Scan for the cell matching the given text and deliver its [X, Y] coordinate at center. 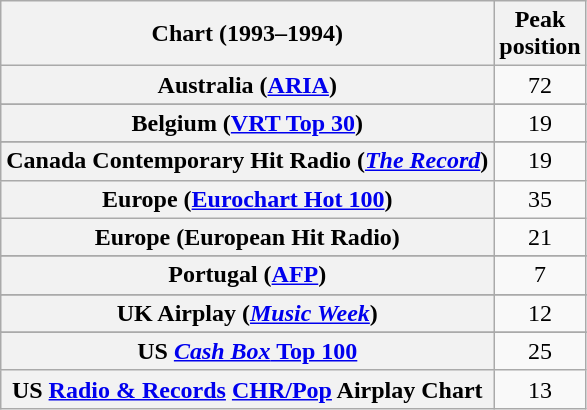
13 [540, 389]
Canada Contemporary Hit Radio (The Record) [248, 161]
72 [540, 85]
21 [540, 237]
Europe (Eurochart Hot 100) [248, 199]
US Radio & Records CHR/Pop Airplay Chart [248, 389]
12 [540, 313]
35 [540, 199]
Portugal (AFP) [248, 275]
Australia (ARIA) [248, 85]
US Cash Box Top 100 [248, 351]
Chart (1993–1994) [248, 34]
Belgium (VRT Top 30) [248, 123]
7 [540, 275]
UK Airplay (Music Week) [248, 313]
25 [540, 351]
Peakposition [540, 34]
Europe (European Hit Radio) [248, 237]
